Return the [X, Y] coordinate for the center point of the cell that contains the specified text.  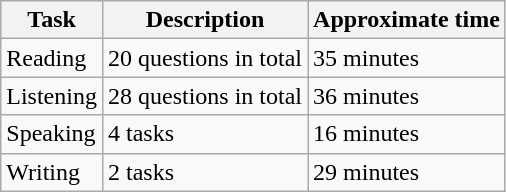
Task [52, 20]
20 questions in total [204, 58]
28 questions in total [204, 96]
Listening [52, 96]
16 minutes [407, 134]
4 tasks [204, 134]
Reading [52, 58]
Approximate time [407, 20]
35 minutes [407, 58]
2 tasks [204, 172]
36 minutes [407, 96]
Writing [52, 172]
29 minutes [407, 172]
Description [204, 20]
Speaking [52, 134]
